Determine the (x, y) coordinate at the center of the cell enclosing the given text.  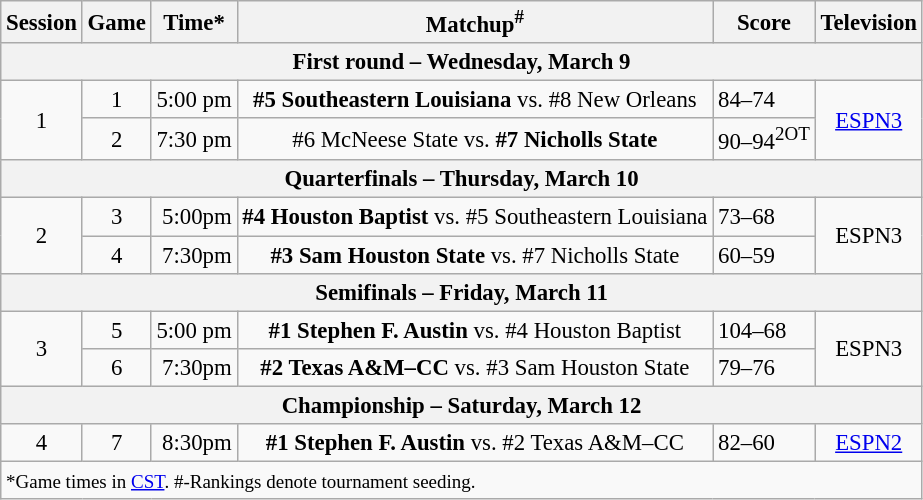
First round – Wednesday, March 9 (462, 62)
7 (116, 443)
Game (116, 22)
84–74 (764, 100)
90–942OT (764, 139)
#2 Texas A&M–CC vs. #3 Sam Houston State (475, 367)
Time* (194, 22)
6 (116, 367)
82–60 (764, 443)
Quarterfinals – Thursday, March 10 (462, 179)
#5 Southeastern Louisiana vs. #8 New Orleans (475, 100)
104–68 (764, 330)
Television (868, 22)
73–68 (764, 217)
5 (116, 330)
ESPN2 (868, 443)
7:30 pm (194, 139)
Semifinals – Friday, March 11 (462, 292)
#1 Stephen F. Austin vs. #4 Houston Baptist (475, 330)
Session (42, 22)
Championship – Saturday, March 12 (462, 405)
#6 McNeese State vs. #7 Nicholls State (475, 139)
#3 Sam Houston State vs. #7 Nicholls State (475, 255)
5:00pm (194, 217)
#4 Houston Baptist vs. #5 Southeastern Louisiana (475, 217)
8:30pm (194, 443)
#1 Stephen F. Austin vs. #2 Texas A&M–CC (475, 443)
Matchup# (475, 22)
Score (764, 22)
60–59 (764, 255)
*Game times in CST. #-Rankings denote tournament seeding. (462, 480)
79–76 (764, 367)
